Return the (x, y) coordinate for the center point of the cell that contains the specified text.  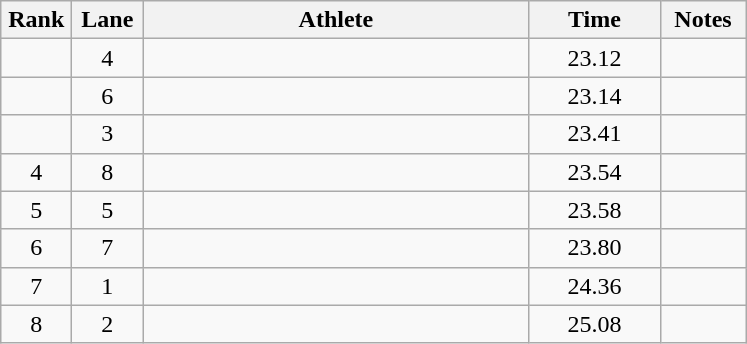
Time (594, 20)
23.14 (594, 96)
24.36 (594, 286)
23.12 (594, 58)
23.54 (594, 172)
Notes (703, 20)
23.41 (594, 134)
23.58 (594, 210)
3 (108, 134)
1 (108, 286)
Rank (36, 20)
Lane (108, 20)
23.80 (594, 248)
Athlete (336, 20)
2 (108, 324)
25.08 (594, 324)
